Pinpoint the cell where the given text exists, returning its (X, Y) midpoint coordinate. 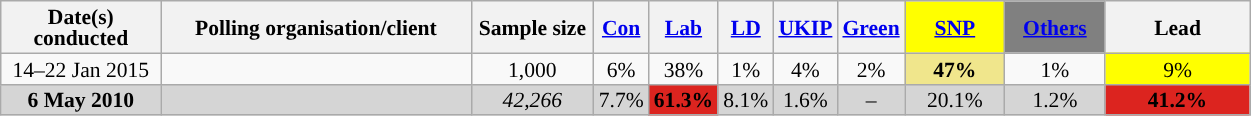
20.1% (955, 100)
1,000 (532, 68)
6% (622, 68)
Sample size (532, 27)
47% (955, 68)
SNP (955, 27)
– (870, 100)
38% (684, 68)
Green (870, 27)
Polling organisation/client (316, 27)
41.2% (1178, 100)
Date(s)conducted (81, 27)
9% (1178, 68)
Lab (684, 27)
1.2% (1055, 100)
UKIP (805, 27)
14–22 Jan 2015 (81, 68)
1.6% (805, 100)
6 May 2010 (81, 100)
2% (870, 68)
LD (746, 27)
8.1% (746, 100)
42,266 (532, 100)
Lead (1178, 27)
7.7% (622, 100)
Others (1055, 27)
61.3% (684, 100)
4% (805, 68)
Con (622, 27)
